Provide the [x, y] coordinate of the cell's center where the given text is located.  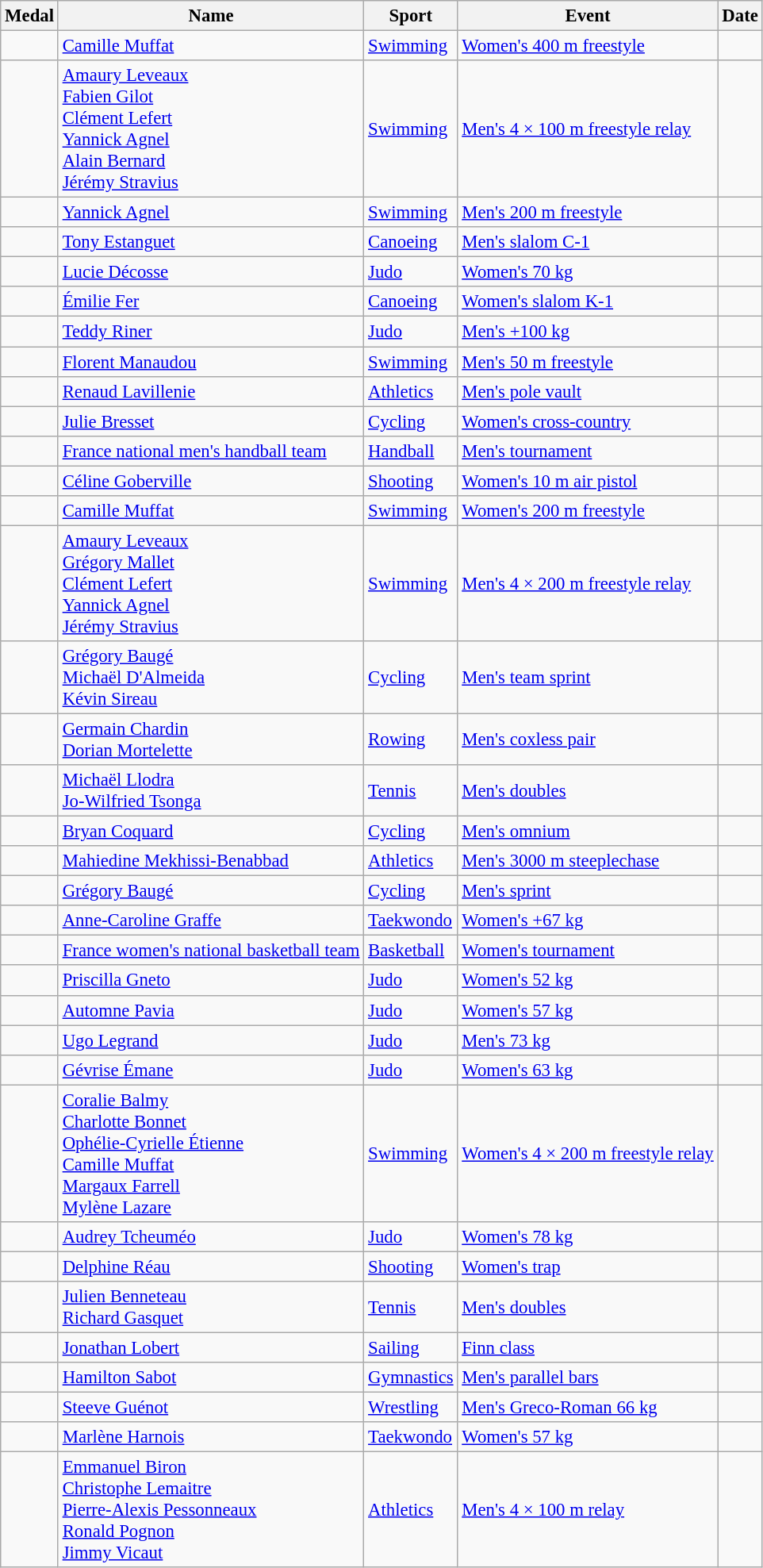
Ugo Legrand [211, 1040]
Women's cross-country [588, 421]
Automne Pavia [211, 1010]
Medal [30, 16]
Men's 3000 m steeplechase [588, 861]
Gymnastics [411, 1378]
Men's 73 kg [588, 1040]
Men's 200 m freestyle [588, 213]
Anne-Caroline Graffe [211, 920]
Women's tournament [588, 951]
Germain ChardinDorian Mortelette [211, 740]
Men's parallel bars [588, 1378]
Yannick Agnel [211, 213]
Sailing [411, 1347]
Men's tournament [588, 451]
Renaud Lavillenie [211, 391]
Teddy Riner [211, 332]
Men's 4 × 200 m freestyle relay [588, 583]
Grégory Baugé [211, 891]
Men's sprint [588, 891]
Name [211, 16]
Men's 4 × 100 m relay [588, 1510]
Steeve Guénot [211, 1408]
Women's slalom K-1 [588, 302]
Finn class [588, 1347]
Amaury LeveauxGrégory MalletClément LefertYannick AgnelJérémy Stravius [211, 583]
Bryan Coquard [211, 832]
Céline Goberville [211, 481]
Mahiedine Mekhissi-Benabbad [211, 861]
Men's team sprint [588, 678]
France women's national basketball team [211, 951]
Priscilla Gneto [211, 981]
Men's Greco-Roman 66 kg [588, 1408]
Michaël LlodraJo-Wilfried Tsonga [211, 790]
Audrey Tcheuméo [211, 1237]
Marlène Harnois [211, 1437]
Julien BenneteauRichard Gasquet [211, 1308]
Wrestling [411, 1408]
Basketball [411, 951]
Event [588, 16]
Julie Bresset [211, 421]
Sport [411, 16]
Women's +67 kg [588, 920]
Women's 52 kg [588, 981]
Men's omnium [588, 832]
Women's 200 m freestyle [588, 511]
Coralie BalmyCharlotte BonnetOphélie-Cyrielle ÉtienneCamille MuffatMargaux FarrellMylène Lazare [211, 1154]
Women's trap [588, 1266]
Men's +100 kg [588, 332]
Amaury LeveauxFabien GilotClément LefertYannick AgnelAlain BernardJérémy Stravius [211, 129]
Men's 50 m freestyle [588, 362]
Women's 70 kg [588, 272]
Gévrise Émane [211, 1070]
Men's coxless pair [588, 740]
Grégory BaugéMichaël D'AlmeidaKévin Sireau [211, 678]
Women's 78 kg [588, 1237]
Women's 10 m air pistol [588, 481]
Delphine Réau [211, 1266]
Men's 4 × 100 m freestyle relay [588, 129]
Hamilton Sabot [211, 1378]
France national men's handball team [211, 451]
Florent Manaudou [211, 362]
Men's slalom C-1 [588, 242]
Émilie Fer [211, 302]
Women's 4 × 200 m freestyle relay [588, 1154]
Rowing [411, 740]
Tony Estanguet [211, 242]
Women's 63 kg [588, 1070]
Jonathan Lobert [211, 1347]
Handball [411, 451]
Lucie Décosse [211, 272]
Men's pole vault [588, 391]
Emmanuel BironChristophe LemaitrePierre-Alexis PessonneauxRonald PognonJimmy Vicaut [211, 1510]
Date [740, 16]
Women's 400 m freestyle [588, 46]
